Search for the cell housing the specified text and yield its (x, y) center coordinate. 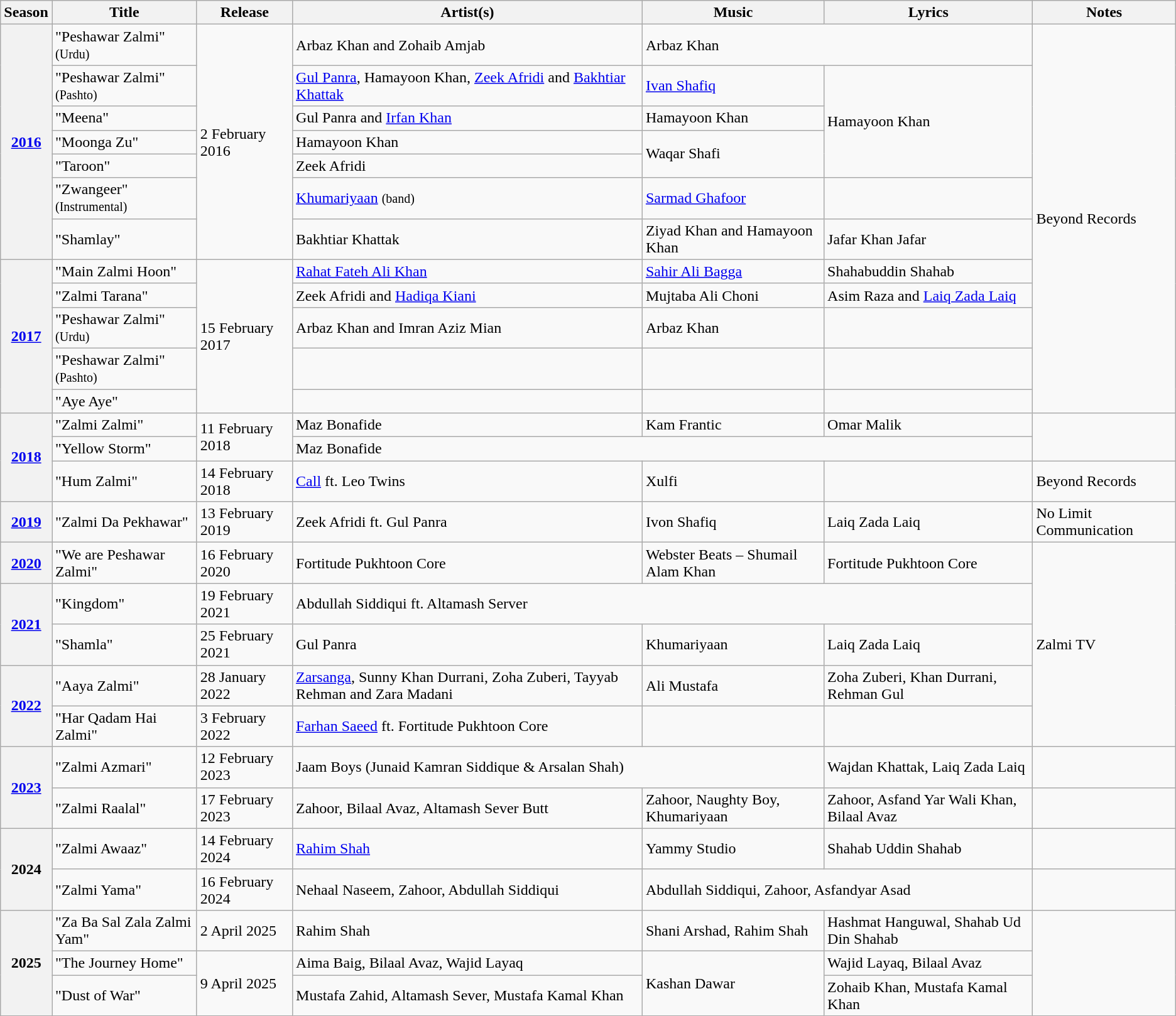
19 February 2021 (244, 604)
Webster Beats – Shumail Alam Khan (732, 563)
Abdullah Siddiqui, Zahoor, Asfandyar Asad (837, 889)
2 April 2025 (244, 931)
Call ft. Leo Twins (467, 481)
Nehaal Naseem, Zahoor, Abdullah Siddiqui (467, 889)
2018 (26, 457)
Xulfi (732, 481)
14 February 2018 (244, 481)
Arbaz Khan and Imran Aziz Mian (467, 328)
Wajid Layaq, Bilaal Avaz (928, 963)
2019 (26, 522)
Sahir Ali Bagga (732, 271)
12 February 2023 (244, 767)
17 February 2023 (244, 808)
"Moonga Zu" (124, 142)
Gul Panra, Hamayoon Khan, Zeek Afridi and Bakhtiar Khattak (467, 85)
"Hum Zalmi" (124, 481)
"Zalmi Awaaz" (124, 849)
Khumariyaan (band) (467, 198)
Zarsanga, Sunny Khan Durrani, Zoha Zuberi, Tayyab Rehman and Zara Madani (467, 686)
Ziyad Khan and Hamayoon Khan (732, 239)
Zoha Zuberi, Khan Durrani, Rehman Gul (928, 686)
"Main Zalmi Hoon" (124, 271)
Khumariyaan (732, 644)
No Limit Communication (1104, 522)
"Zalmi Zalmi" (124, 425)
2 February 2016 (244, 142)
"Zwangeer" (Instrumental) (124, 198)
Bakhtiar Khattak (467, 239)
Omar Malik (928, 425)
Zohaib Khan, Mustafa Kamal Khan (928, 995)
2021 (26, 624)
14 February 2024 (244, 849)
"Zalmi Azmari" (124, 767)
Kashan Dawar (732, 983)
Zahoor, Bilaal Avaz, Altamash Sever Butt (467, 808)
11 February 2018 (244, 437)
2016 (26, 142)
Music (732, 13)
25 February 2021 (244, 644)
3 February 2022 (244, 726)
"Dust of War" (124, 995)
13 February 2019 (244, 522)
Artist(s) (467, 13)
Release (244, 13)
"Taroon" (124, 166)
Farhan Saeed ft. Fortitude Pukhtoon Core (467, 726)
Zeek Afridi ft. Gul Panra (467, 522)
"Shamla" (124, 644)
"Aye Aye" (124, 401)
Sarmad Ghafoor (732, 198)
16 February 2024 (244, 889)
Zahoor, Asfand Yar Wali Khan, Bilaal Avaz (928, 808)
"Aaya Zalmi" (124, 686)
Waqar Shafi (732, 154)
2022 (26, 706)
Hashmat Hanguwal, Shahab Ud Din Shahab (928, 931)
Rahat Fateh Ali Khan (467, 271)
Title (124, 13)
"We are Peshawar Zalmi" (124, 563)
"The Journey Home" (124, 963)
2023 (26, 787)
9 April 2025 (244, 983)
"Zalmi Yama" (124, 889)
Zahoor, Naughty Boy, Khumariyaan (732, 808)
Gul Panra (467, 644)
Asim Raza and Laiq Zada Laiq (928, 295)
2024 (26, 869)
28 January 2022 (244, 686)
Jafar Khan Jafar (928, 239)
"Har Qadam Hai Zalmi" (124, 726)
Mujtaba Ali Choni (732, 295)
Ivan Shafiq (732, 85)
"Zalmi Raalal" (124, 808)
"Yellow Storm" (124, 449)
2017 (26, 336)
"Kingdom" (124, 604)
Zeek Afridi (467, 166)
Aima Baig, Bilaal Avaz, Wajid Layaq (467, 963)
"Za Ba Sal Zala Zalmi Yam" (124, 931)
Jaam Boys (Junaid Kamran Siddique & Arsalan Shah) (558, 767)
Ali Mustafa (732, 686)
"Zalmi Tarana" (124, 295)
Mustafa Zahid, Altamash Sever, Mustafa Kamal Khan (467, 995)
Abdullah Siddiqui ft. Altamash Server (663, 604)
15 February 2017 (244, 336)
"Shamlay" (124, 239)
2020 (26, 563)
Gul Panra and Irfan Khan (467, 118)
Zalmi TV (1104, 644)
Zeek Afridi and Hadiqa Kiani (467, 295)
Arbaz Khan and Zohaib Amjab (467, 45)
"Zalmi Da Pekhawar" (124, 522)
Shahabuddin Shahab (928, 271)
16 February 2020 (244, 563)
Wajdan Khattak, Laiq Zada Laiq (928, 767)
Yammy Studio (732, 849)
Notes (1104, 13)
Shahab Uddin Shahab (928, 849)
2025 (26, 963)
Lyrics (928, 13)
Kam Frantic (732, 425)
Season (26, 13)
"Meena" (124, 118)
Ivon Shafiq (732, 522)
Shani Arshad, Rahim Shah (732, 931)
